Search for the cell housing the specified text and yield its (x, y) center coordinate. 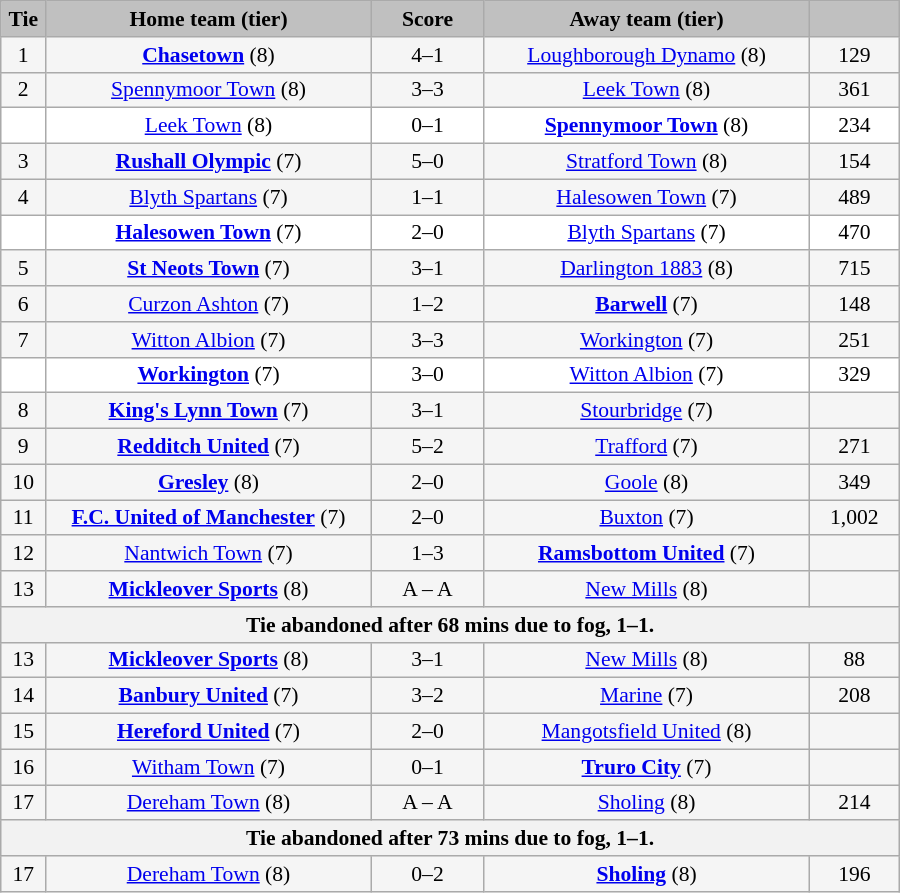
Witham Town (7) (209, 767)
88 (854, 660)
3–0 (427, 375)
St Neots Town (7) (209, 269)
14 (24, 696)
489 (854, 197)
208 (854, 696)
3–2 (427, 696)
10 (24, 482)
Rushall Olympic (7) (209, 162)
Mangotsfield United (8) (647, 732)
0–2 (427, 874)
Loughborough Dynamo (8) (647, 55)
Trafford (7) (647, 447)
Nantwich Town (7) (209, 554)
129 (854, 55)
271 (854, 447)
Curzon Ashton (7) (209, 304)
F.C. United of Manchester (7) (209, 518)
196 (854, 874)
Redditch United (7) (209, 447)
1–1 (427, 197)
Stratford Town (8) (647, 162)
234 (854, 126)
9 (24, 447)
Ramsbottom United (7) (647, 554)
715 (854, 269)
361 (854, 90)
King's Lynn Town (7) (209, 411)
5–2 (427, 447)
2 (24, 90)
6 (24, 304)
Score (427, 19)
Chasetown (8) (209, 55)
Away team (tier) (647, 19)
1–3 (427, 554)
15 (24, 732)
148 (854, 304)
Barwell (7) (647, 304)
Hereford United (7) (209, 732)
12 (24, 554)
Stourbridge (7) (647, 411)
Banbury United (7) (209, 696)
1 (24, 55)
1–2 (427, 304)
Tie abandoned after 73 mins due to fog, 1–1. (450, 839)
Gresley (8) (209, 482)
Tie abandoned after 68 mins due to fog, 1–1. (450, 625)
16 (24, 767)
11 (24, 518)
Goole (8) (647, 482)
329 (854, 375)
470 (854, 233)
251 (854, 340)
8 (24, 411)
Buxton (7) (647, 518)
4 (24, 197)
Darlington 1883 (8) (647, 269)
3 (24, 162)
Truro City (7) (647, 767)
1,002 (854, 518)
214 (854, 803)
154 (854, 162)
4–1 (427, 55)
Tie (24, 19)
5 (24, 269)
Marine (7) (647, 696)
5–0 (427, 162)
Home team (tier) (209, 19)
7 (24, 340)
349 (854, 482)
